Determine the (x, y) coordinate at the center of the cell enclosing the given text.  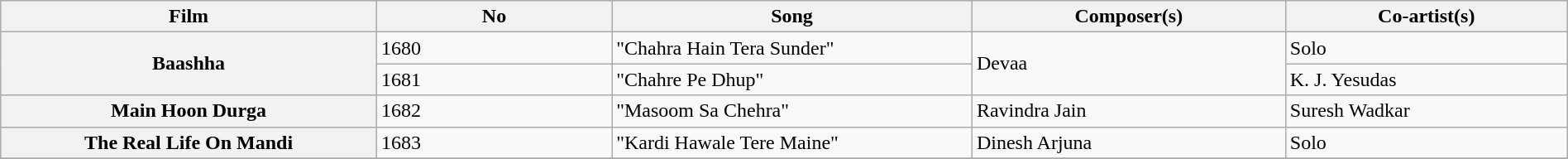
Composer(s) (1128, 17)
1680 (494, 48)
No (494, 17)
1682 (494, 111)
Film (189, 17)
Ravindra Jain (1128, 111)
Main Hoon Durga (189, 111)
K. J. Yesudas (1426, 79)
Baashha (189, 64)
Suresh Wadkar (1426, 111)
"Chahre Pe Dhup" (792, 79)
"Chahra Hain Tera Sunder" (792, 48)
Co-artist(s) (1426, 17)
1683 (494, 142)
1681 (494, 79)
Devaa (1128, 64)
The Real Life On Mandi (189, 142)
Song (792, 17)
"Masoom Sa Chehra" (792, 111)
Dinesh Arjuna (1128, 142)
"Kardi Hawale Tere Maine" (792, 142)
